Scan for the cell matching the given text and deliver its (X, Y) coordinate at center. 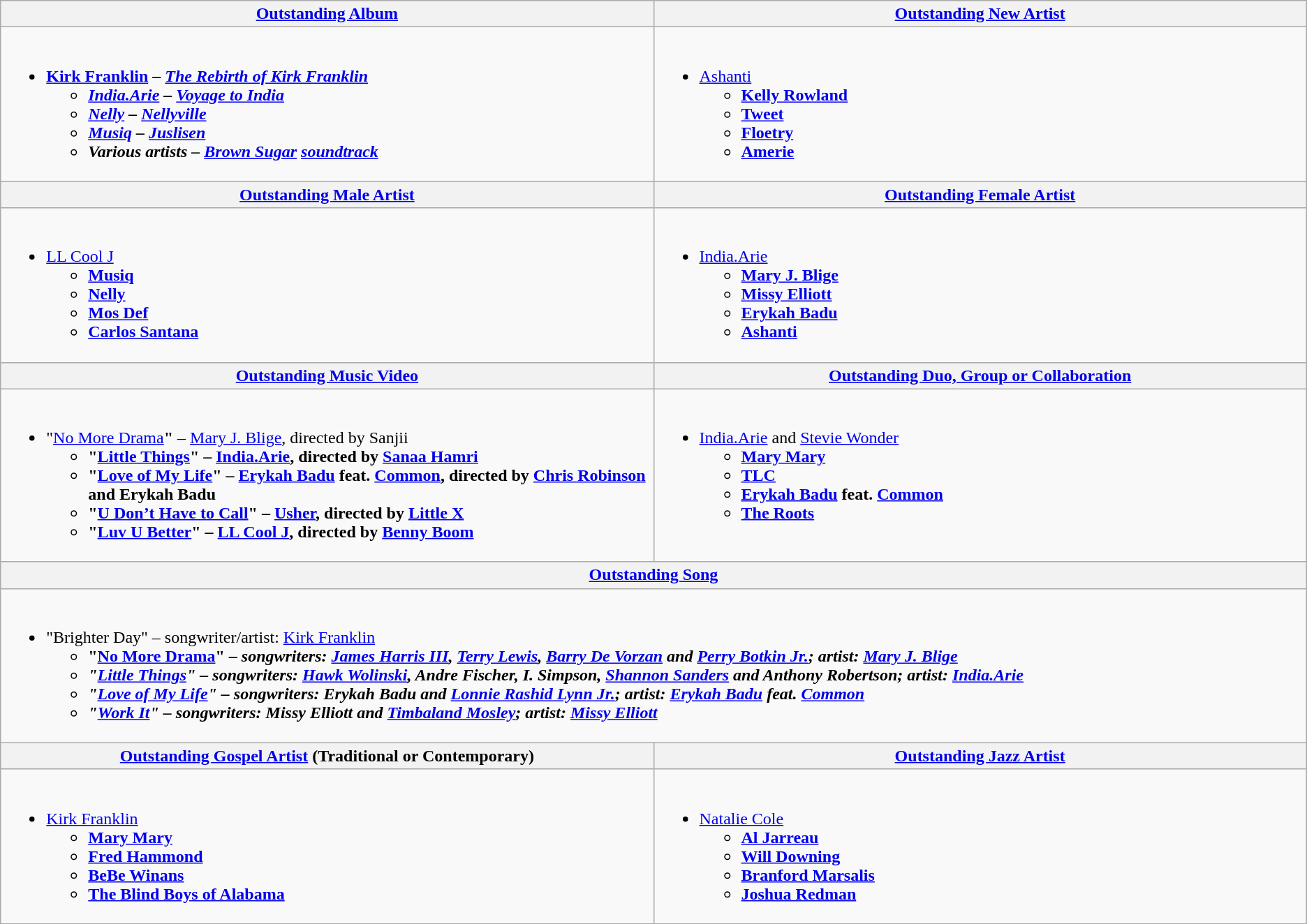
Outstanding New Artist (980, 14)
India.ArieMary J. BligeMissy ElliottErykah BaduAshanti (980, 285)
Natalie ColeAl JarreauWill DowningBranford MarsalisJoshua Redman (980, 846)
Outstanding Gospel Artist (Traditional or Contemporary) (327, 756)
Kirk Franklin – The Rebirth of Kirk FranklinIndia.Arie – Voyage to IndiaNelly – NellyvilleMusiq – JuslisenVarious artists – Brown Sugar soundtrack (327, 105)
India.Arie and Stevie WonderMary MaryTLCErykah Badu feat. CommonThe Roots (980, 475)
Outstanding Jazz Artist (980, 756)
Outstanding Duo, Group or Collaboration (980, 375)
LL Cool JMusiqNellyMos DefCarlos Santana (327, 285)
Outstanding Male Artist (327, 195)
Outstanding Music Video (327, 375)
AshantiKelly RowlandTweetFloetryAmerie (980, 105)
Outstanding Album (327, 14)
Outstanding Song (653, 575)
Kirk FranklinMary MaryFred HammondBeBe WinansThe Blind Boys of Alabama (327, 846)
Outstanding Female Artist (980, 195)
